Return (x, y) of the center of cell containing provided text 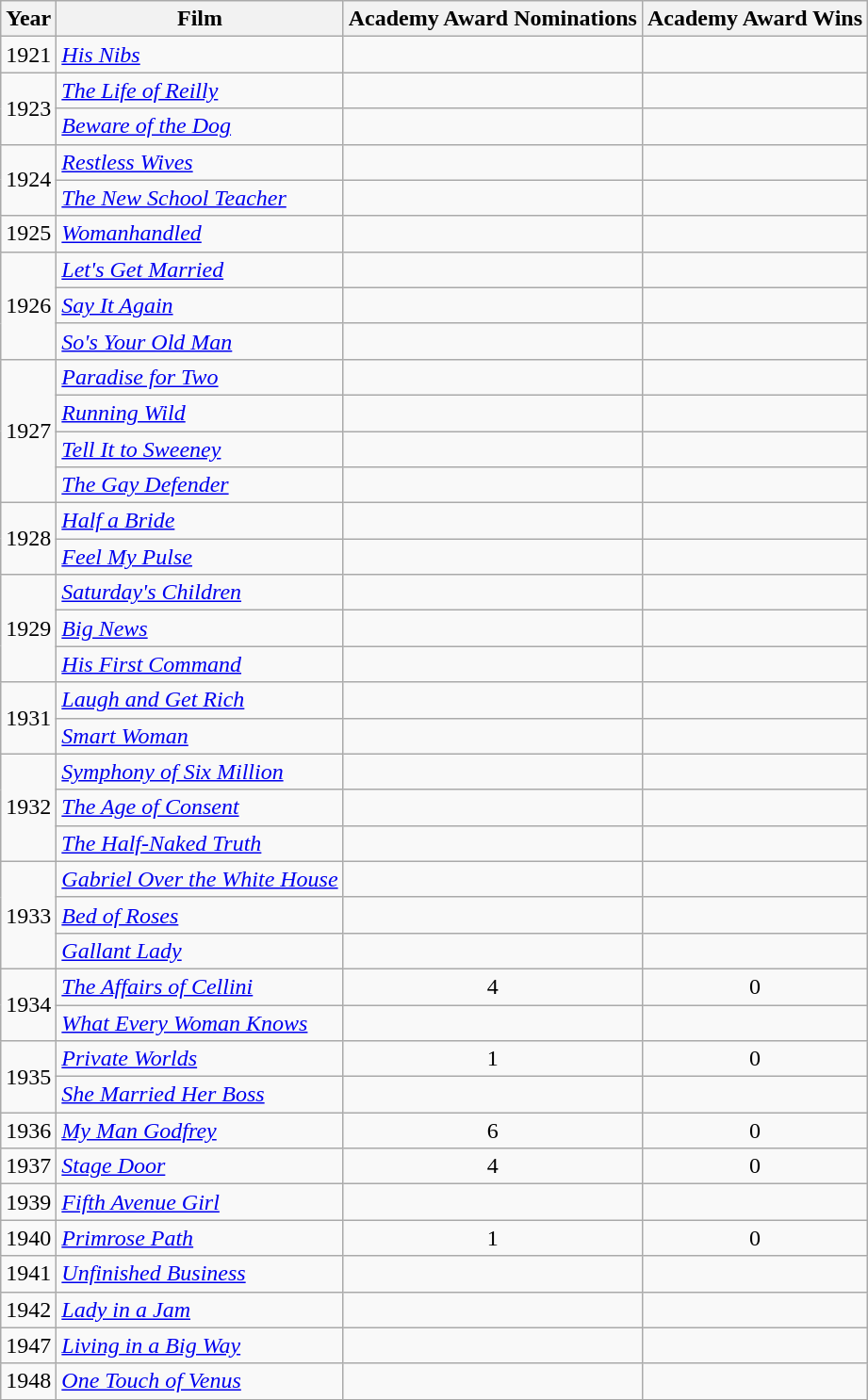
Let's Get Married (200, 269)
Living in a Big Way (200, 1345)
The Life of Reilly (200, 90)
1941 (28, 1274)
1939 (28, 1202)
Tell It to Sweeney (200, 449)
1940 (28, 1238)
Say It Again (200, 305)
1928 (28, 539)
Paradise for Two (200, 377)
Year (28, 19)
Big News (200, 628)
Smart Woman (200, 736)
His First Command (200, 664)
6 (492, 1131)
1926 (28, 305)
Academy Award Wins (754, 19)
The New School Teacher (200, 198)
1947 (28, 1345)
Restless Wives (200, 162)
1924 (28, 180)
Stage Door (200, 1166)
1935 (28, 1077)
Saturday's Children (200, 593)
Gallant Lady (200, 951)
1925 (28, 234)
Bed of Roses (200, 915)
Lady in a Jam (200, 1310)
Feel My Pulse (200, 557)
1921 (28, 55)
She Married Her Boss (200, 1095)
1934 (28, 1004)
1932 (28, 807)
Symphony of Six Million (200, 772)
1929 (28, 628)
The Age of Consent (200, 807)
Private Worlds (200, 1059)
One Touch of Venus (200, 1381)
1931 (28, 718)
What Every Woman Knows (200, 1022)
Beware of the Dog (200, 126)
1936 (28, 1131)
1942 (28, 1310)
Fifth Avenue Girl (200, 1202)
1923 (28, 108)
Laugh and Get Rich (200, 700)
1933 (28, 915)
Academy Award Nominations (492, 19)
Primrose Path (200, 1238)
So's Your Old Man (200, 341)
Film (200, 19)
Unfinished Business (200, 1274)
Gabriel Over the White House (200, 879)
1927 (28, 431)
Half a Bride (200, 521)
1948 (28, 1381)
The Gay Defender (200, 485)
The Half-Naked Truth (200, 843)
1937 (28, 1166)
The Affairs of Cellini (200, 986)
My Man Godfrey (200, 1131)
His Nibs (200, 55)
Womanhandled (200, 234)
Running Wild (200, 413)
